Return the [X, Y] coordinate for the center point of the cell that contains the specified text.  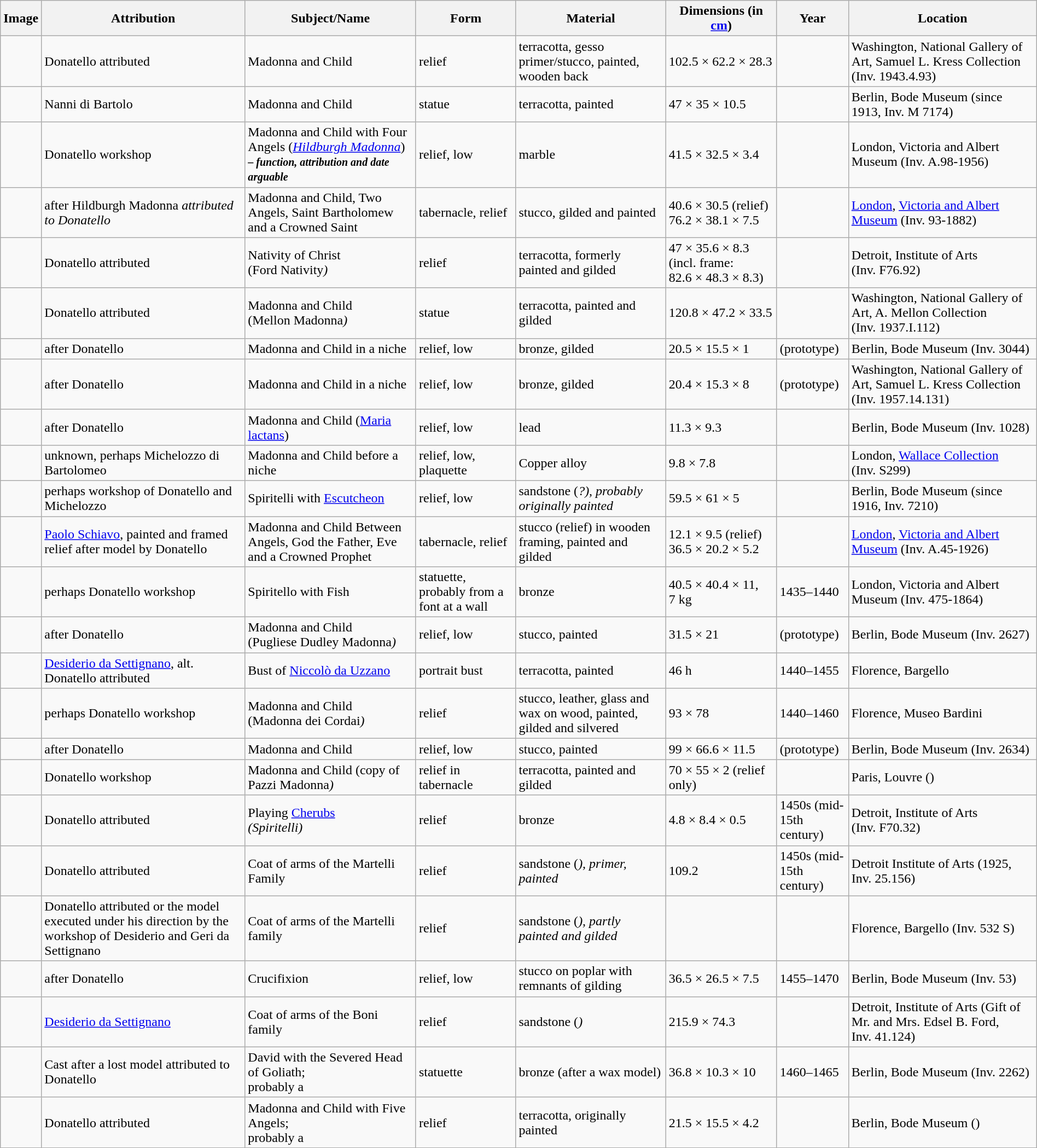
Bust of Niccolò da Uzzano [330, 671]
Location [942, 19]
93 × 78 [721, 714]
Paris, Louvre () [942, 777]
terracotta, gesso primer/stucco, painted, wooden back [591, 61]
40.6 × 30.5 (relief)76.2 × 38.1 × 7.5 [721, 212]
Washington, National Gallery of Art, A. Mellon Collection (Inv. 1937.I.112) [942, 313]
Florence, Museo Bardini [942, 714]
59.5 × 61 × 5 [721, 498]
Berlin, Bode Museum () [942, 1122]
Playing Cherubs(Spiritelli) [330, 820]
Washington, National Gallery of Art, Samuel L. Kress Collection (Inv. 1957.14.131) [942, 384]
Coat of arms of the Martelli family [330, 928]
lead [591, 427]
70 × 55 × 2 (relief only) [721, 777]
Madonna and Child(Pugliese Dudley Madonna) [330, 635]
Nativity of Christ(Ford Nativity) [330, 263]
Madonna and Child before a niche [330, 463]
Year [813, 19]
unknown, perhaps Michelozzo di Bartolomeo [143, 463]
sandstone (), primer, painted [591, 871]
99 × 66.6 × 11.5 [721, 749]
102.5 × 62.2 × 28.3 [721, 61]
36.5 × 26.5 × 7.5 [721, 978]
stucco on poplar with remnants of gilding [591, 978]
sandstone (), partly painted and gilded [591, 928]
215.9 × 74.3 [721, 1022]
Florence, Bargello [942, 671]
London, Victoria and Albert Museum (Inv. A.98-1956) [942, 154]
Subject/Name [330, 19]
Madonna and Child with Four Angels (Hildburgh Madonna)– function, attribution and date arguable [330, 154]
London, Victoria and Albert Museum (Inv. 475-1864) [942, 592]
Desiderio da Settignano [143, 1022]
Madonna and Child (copy of Pazzi Madonna) [330, 777]
Berlin, Bode Museum (Inv. 2627) [942, 635]
1440–1455 [813, 671]
after Hildburgh Madonna attributed to Donatello [143, 212]
Madonna and Child, Two Angels, Saint Bartholomew and a Crowned Saint [330, 212]
Form [466, 19]
109.2 [721, 871]
portrait bust [466, 671]
Nanni di Bartolo [143, 104]
Berlin, Bode Museum (Inv. 2262) [942, 1072]
statuette, probably from a font at a wall [466, 592]
Coat of arms of the Martelli Family [330, 871]
Attribution [143, 19]
Paolo Schiavo, painted and framed relief after model by Donatello [143, 542]
Image [21, 19]
Spiritello with Fish [330, 592]
47 × 35.6 × 8.3(incl. frame:82.6 × 48.3 × 8.3) [721, 263]
marble [591, 154]
1460–1465 [813, 1072]
London, Victoria and Albert Museum (Inv. A.45-1926) [942, 542]
bronze (after a wax model) [591, 1072]
Madonna and Child(Mellon Madonna) [330, 313]
20.5 × 15.5 × 1 [721, 349]
Detroit, Institute of Arts (Inv. F70.32) [942, 820]
terracotta, originally painted [591, 1122]
40.5 × 40.4 × 11, 7 kg [721, 592]
Berlin, Bode Museum (since 1913, Inv. M 7174) [942, 104]
Detroit, Institute of Arts (Inv. F76.92) [942, 263]
Coat of arms of the Boni family [330, 1022]
Berlin, Bode Museum (Inv. 53) [942, 978]
Washington, National Gallery of Art, Samuel L. Kress Collection (Inv. 1943.4.93) [942, 61]
Berlin, Bode Museum (Inv. 3044) [942, 349]
21.5 × 15.5 × 4.2 [721, 1122]
relief, low, plaquette [466, 463]
Material [591, 19]
London, Wallace Collection (Inv. S299) [942, 463]
Spiritelli with Escutcheon [330, 498]
Detroit, Institute of Arts (Gift of Mr. and Mrs. Edsel B. Ford, Inv. 41.124) [942, 1022]
46 h [721, 671]
terracotta, formerly painted and gilded [591, 263]
20.4 × 15.3 × 8 [721, 384]
9.8 × 7.8 [721, 463]
stucco (relief) in wooden framing, painted and gilded [591, 542]
perhaps workshop of Donatello and Michelozzo [143, 498]
stucco, leather, glass and wax on wood, painted, gilded and silvered [591, 714]
11.3 × 9.3 [721, 427]
relief in tabernacle [466, 777]
Madonna and Child (Maria lactans) [330, 427]
Desiderio da Settignano, alt. Donatello attributed [143, 671]
David with the Severed Head of Goliath;probably a [330, 1072]
36.8 × 10.3 × 10 [721, 1072]
sandstone () [591, 1022]
statuette [466, 1072]
Copper alloy [591, 463]
Madonna and Child(Madonna dei Cordai) [330, 714]
1435–1440 [813, 592]
Florence, Bargello (Inv. 532 S) [942, 928]
120.8 × 47.2 × 33.5 [721, 313]
12.1 × 9.5 (relief)36.5 × 20.2 × 5.2 [721, 542]
Detroit Institute of Arts (1925, Inv. 25.156) [942, 871]
stucco, gilded and painted [591, 212]
31.5 × 21 [721, 635]
Crucifixion [330, 978]
47 × 35 × 10.5 [721, 104]
Donatello attributed or the model executed under his direction by the workshop of Desiderio and Geri da Settignano [143, 928]
London, Victoria and Albert Museum (Inv. 93-1882) [942, 212]
Berlin, Bode Museum (Inv. 2634) [942, 749]
sandstone (?), probably originally painted [591, 498]
Madonna and Child with Five Angels;probably a [330, 1122]
Berlin, Bode Museum (Inv. 1028) [942, 427]
Berlin, Bode Museum (since 1916, Inv. 7210) [942, 498]
4.8 × 8.4 × 0.5 [721, 820]
1440–1460 [813, 714]
1455–1470 [813, 978]
Madonna and Child Between Angels, God the Father, Eve and a Crowned Prophet [330, 542]
Dimensions (in cm) [721, 19]
41.5 × 32.5 × 3.4 [721, 154]
Cast after a lost model attributed to Donatello [143, 1072]
